From the cell containing the given text, extract its center point as [X, Y] coordinate. 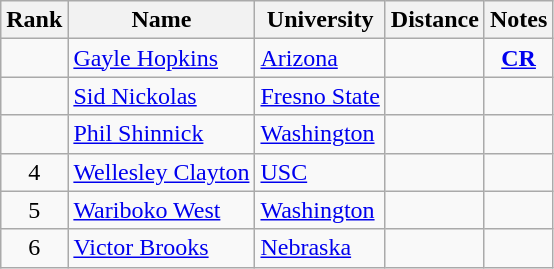
Distance [434, 20]
Notes [518, 20]
Sid Nickolas [162, 96]
Wariboko West [162, 210]
Fresno State [320, 96]
USC [320, 172]
5 [34, 210]
6 [34, 248]
Name [162, 20]
Gayle Hopkins [162, 58]
CR [518, 58]
Phil Shinnick [162, 134]
Victor Brooks [162, 248]
Rank [34, 20]
University [320, 20]
Arizona [320, 58]
Wellesley Clayton [162, 172]
4 [34, 172]
Nebraska [320, 248]
